For the text-containing cell, return its midpoint in [x, y] coordinate format. 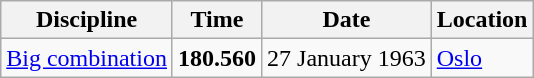
Oslo [482, 58]
Time [216, 20]
180.560 [216, 58]
27 January 1963 [347, 58]
Location [482, 20]
Date [347, 20]
Discipline [87, 20]
Big combination [87, 58]
